Return the (X, Y) coordinate for the center point of the cell that contains the specified text.  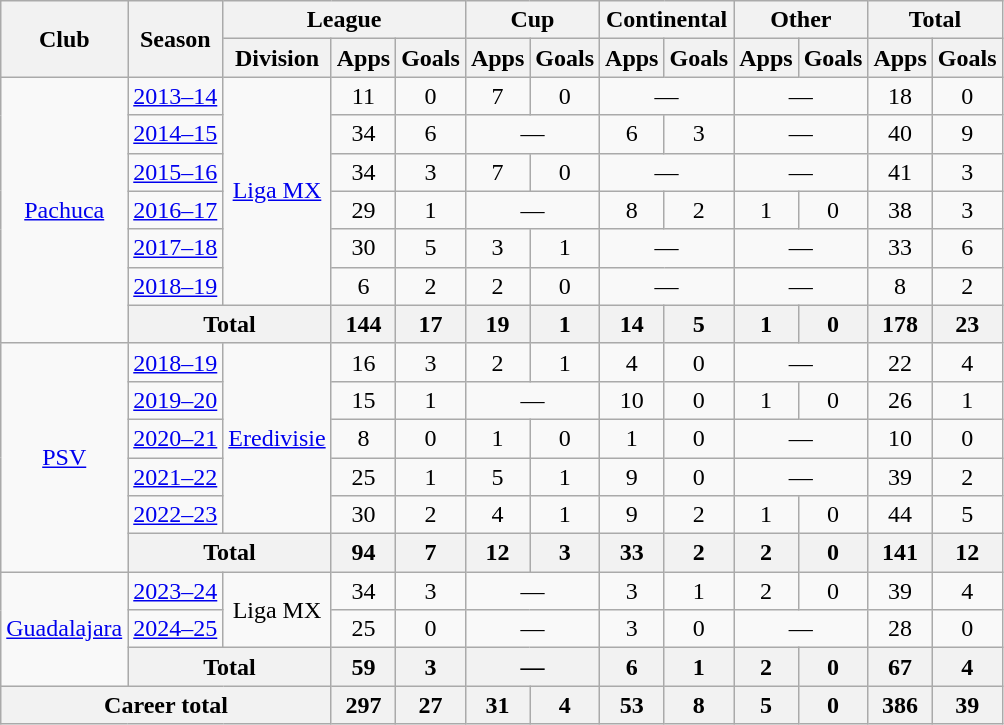
18 (900, 96)
40 (900, 134)
144 (363, 324)
2014–15 (176, 134)
15 (363, 400)
386 (900, 705)
Career total (166, 705)
59 (363, 667)
17 (431, 324)
22 (900, 362)
16 (363, 362)
2017–18 (176, 248)
26 (900, 400)
2016–17 (176, 210)
Season (176, 39)
PSV (64, 457)
23 (967, 324)
2024–25 (176, 629)
67 (900, 667)
14 (632, 324)
Continental (667, 20)
29 (363, 210)
2023–24 (176, 591)
2021–22 (176, 477)
38 (900, 210)
27 (431, 705)
297 (363, 705)
53 (632, 705)
2020–21 (176, 438)
League (344, 20)
2013–14 (176, 96)
11 (363, 96)
41 (900, 172)
2019–20 (176, 400)
44 (900, 515)
2015–16 (176, 172)
141 (900, 553)
Cup (532, 20)
Eredivisie (277, 438)
Division (277, 58)
Pachuca (64, 210)
Club (64, 39)
19 (497, 324)
94 (363, 553)
2022–23 (176, 515)
28 (900, 629)
Other (801, 20)
31 (497, 705)
178 (900, 324)
Guadalajara (64, 629)
